Locate the cell with the specified text and output its [X, Y] center coordinate. 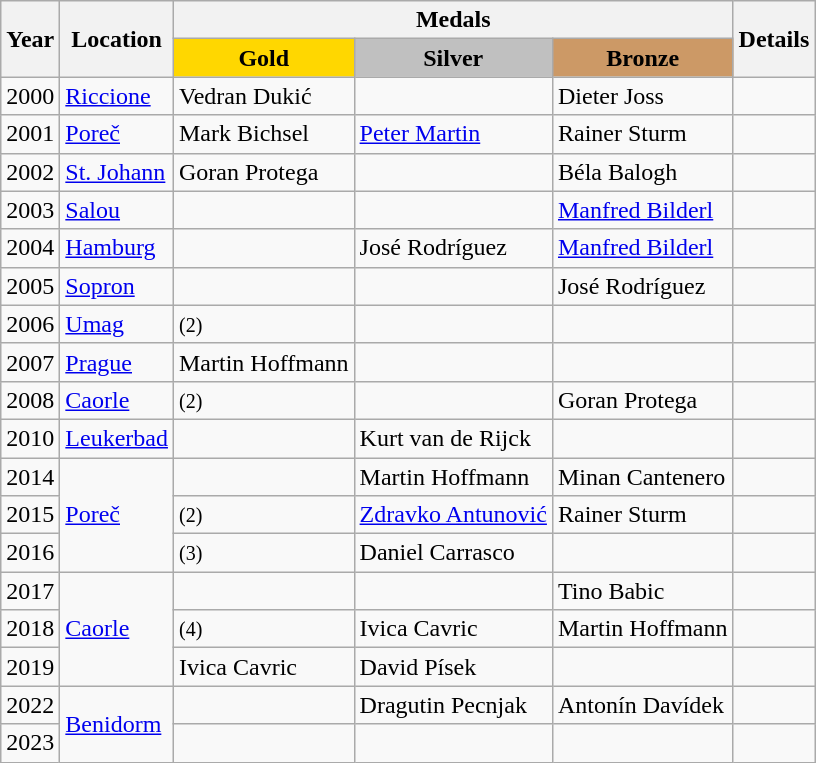
(4) [264, 629]
Kurt van de Rijck [453, 438]
St. Johann [117, 172]
2010 [30, 438]
2015 [30, 515]
Minan Cantenero [642, 477]
David Písek [453, 667]
2016 [30, 553]
Zdravko Antunović [453, 515]
2014 [30, 477]
Salou [117, 210]
Antonín Davídek [642, 705]
Tino Babic [642, 591]
Bronze [642, 58]
Umag [117, 324]
Daniel Carrasco [453, 553]
2002 [30, 172]
(3) [264, 553]
Hamburg [117, 248]
Dieter Joss [642, 96]
2005 [30, 286]
Vedran Dukić [264, 96]
2008 [30, 400]
2022 [30, 705]
Leukerbad [117, 438]
Location [117, 39]
Prague [117, 362]
2000 [30, 96]
2003 [30, 210]
2023 [30, 743]
2018 [30, 629]
Medals [453, 20]
Dragutin Pecnjak [453, 705]
Peter Martin [453, 134]
Béla Balogh [642, 172]
2007 [30, 362]
2017 [30, 591]
Year [30, 39]
Benidorm [117, 724]
Gold [264, 58]
2006 [30, 324]
2004 [30, 248]
Sopron [117, 286]
Mark Bichsel [264, 134]
2019 [30, 667]
Riccione [117, 96]
Silver [453, 58]
2001 [30, 134]
Details [774, 39]
